Locate the cell with the specified text and output its (X, Y) center coordinate. 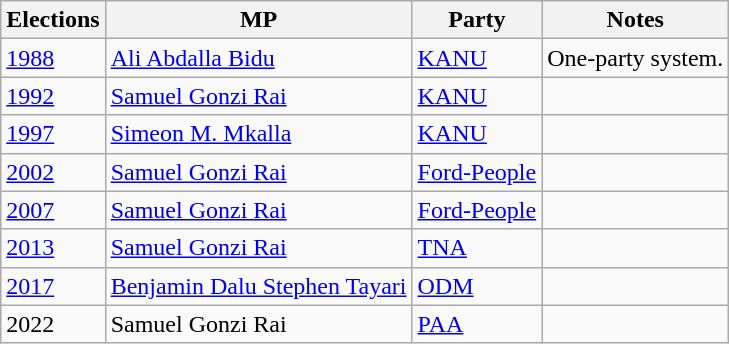
ODM (477, 286)
MP (258, 20)
Notes (636, 20)
1992 (53, 96)
1988 (53, 58)
Elections (53, 20)
2007 (53, 210)
2017 (53, 286)
2002 (53, 172)
1997 (53, 134)
Ali Abdalla Bidu (258, 58)
Simeon M. Mkalla (258, 134)
Benjamin Dalu Stephen Tayari (258, 286)
2013 (53, 248)
PAA (477, 324)
Party (477, 20)
TNA (477, 248)
One-party system. (636, 58)
2022 (53, 324)
